Return (X, Y) of the center of cell containing provided text 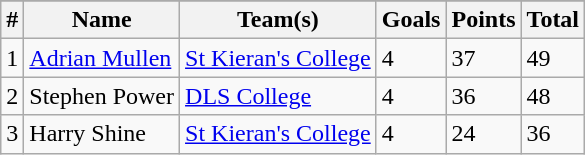
24 (484, 134)
DLS College (278, 96)
Name (102, 20)
Goals (411, 20)
2 (12, 96)
Harry Shine (102, 134)
Total (553, 20)
# (12, 20)
37 (484, 58)
Points (484, 20)
1 (12, 58)
Stephen Power (102, 96)
3 (12, 134)
Team(s) (278, 20)
48 (553, 96)
49 (553, 58)
Adrian Mullen (102, 58)
